Extract the [X, Y] coordinate from the center of the cell holding the provided text.  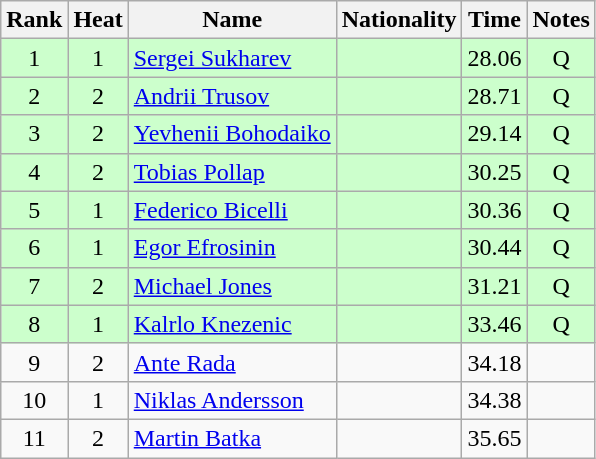
10 [34, 400]
Nationality [399, 20]
34.18 [494, 362]
4 [34, 172]
Rank [34, 20]
30.44 [494, 248]
5 [34, 210]
28.06 [494, 58]
Sergei Sukharev [232, 58]
Andrii Trusov [232, 96]
Niklas Andersson [232, 400]
Martin Batka [232, 438]
Kalrlo Knezenic [232, 324]
Tobias Pollap [232, 172]
28.71 [494, 96]
Egor Efrosinin [232, 248]
Notes [561, 20]
8 [34, 324]
33.46 [494, 324]
Michael Jones [232, 286]
34.38 [494, 400]
Federico Bicelli [232, 210]
30.25 [494, 172]
7 [34, 286]
Time [494, 20]
9 [34, 362]
29.14 [494, 134]
3 [34, 134]
Ante Rada [232, 362]
6 [34, 248]
30.36 [494, 210]
31.21 [494, 286]
35.65 [494, 438]
Yevhenii Bohodaiko [232, 134]
11 [34, 438]
Heat [98, 20]
Name [232, 20]
